Scan for the cell matching the given text and deliver its [X, Y] coordinate at center. 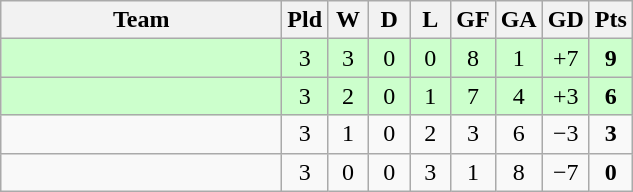
−7 [566, 172]
4 [518, 96]
Pts [610, 20]
9 [610, 58]
7 [473, 96]
+3 [566, 96]
Team [142, 20]
−3 [566, 134]
L [430, 20]
GD [566, 20]
D [390, 20]
W [348, 20]
Pld [305, 20]
GA [518, 20]
GF [473, 20]
+7 [566, 58]
